Find where the given text appears and provide that cell's center as [x, y] coordinate. 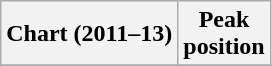
Peakposition [224, 34]
Chart (2011–13) [90, 34]
